Scan for the cell matching the given text and deliver its [X, Y] coordinate at center. 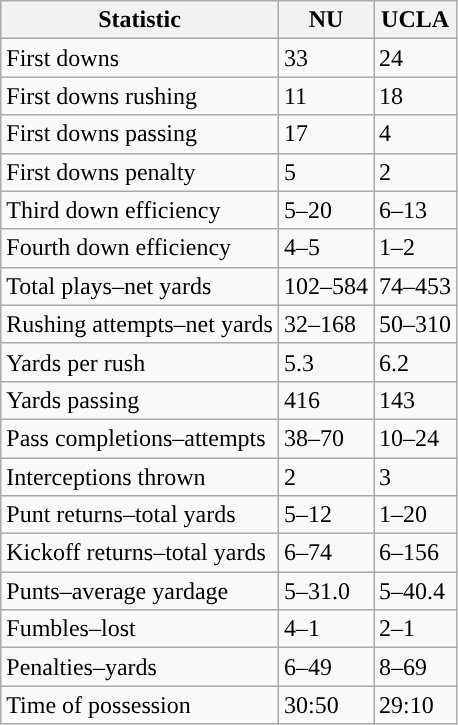
Statistic [140, 20]
30:50 [326, 705]
First downs [140, 58]
74–453 [416, 286]
Punts–average yardage [140, 591]
Third down efficiency [140, 210]
4–5 [326, 248]
1–20 [416, 515]
29:10 [416, 705]
5–12 [326, 515]
NU [326, 20]
10–24 [416, 438]
11 [326, 96]
First downs passing [140, 134]
33 [326, 58]
Time of possession [140, 705]
Fumbles–lost [140, 629]
8–69 [416, 667]
Interceptions thrown [140, 477]
Punt returns–total yards [140, 515]
UCLA [416, 20]
Penalties–yards [140, 667]
6–156 [416, 553]
5–20 [326, 210]
17 [326, 134]
4–1 [326, 629]
Pass completions–attempts [140, 438]
6–13 [416, 210]
50–310 [416, 324]
Kickoff returns–total yards [140, 553]
1–2 [416, 248]
6–74 [326, 553]
Total plays–net yards [140, 286]
3 [416, 477]
102–584 [326, 286]
38–70 [326, 438]
5–40.4 [416, 591]
Fourth down efficiency [140, 248]
First downs rushing [140, 96]
416 [326, 400]
2–1 [416, 629]
5 [326, 172]
5–31.0 [326, 591]
5.3 [326, 362]
18 [416, 96]
24 [416, 58]
4 [416, 134]
32–168 [326, 324]
143 [416, 400]
6.2 [416, 362]
Rushing attempts–net yards [140, 324]
6–49 [326, 667]
Yards passing [140, 400]
First downs penalty [140, 172]
Yards per rush [140, 362]
